Extract the (X, Y) coordinate from the center of the cell holding the provided text.  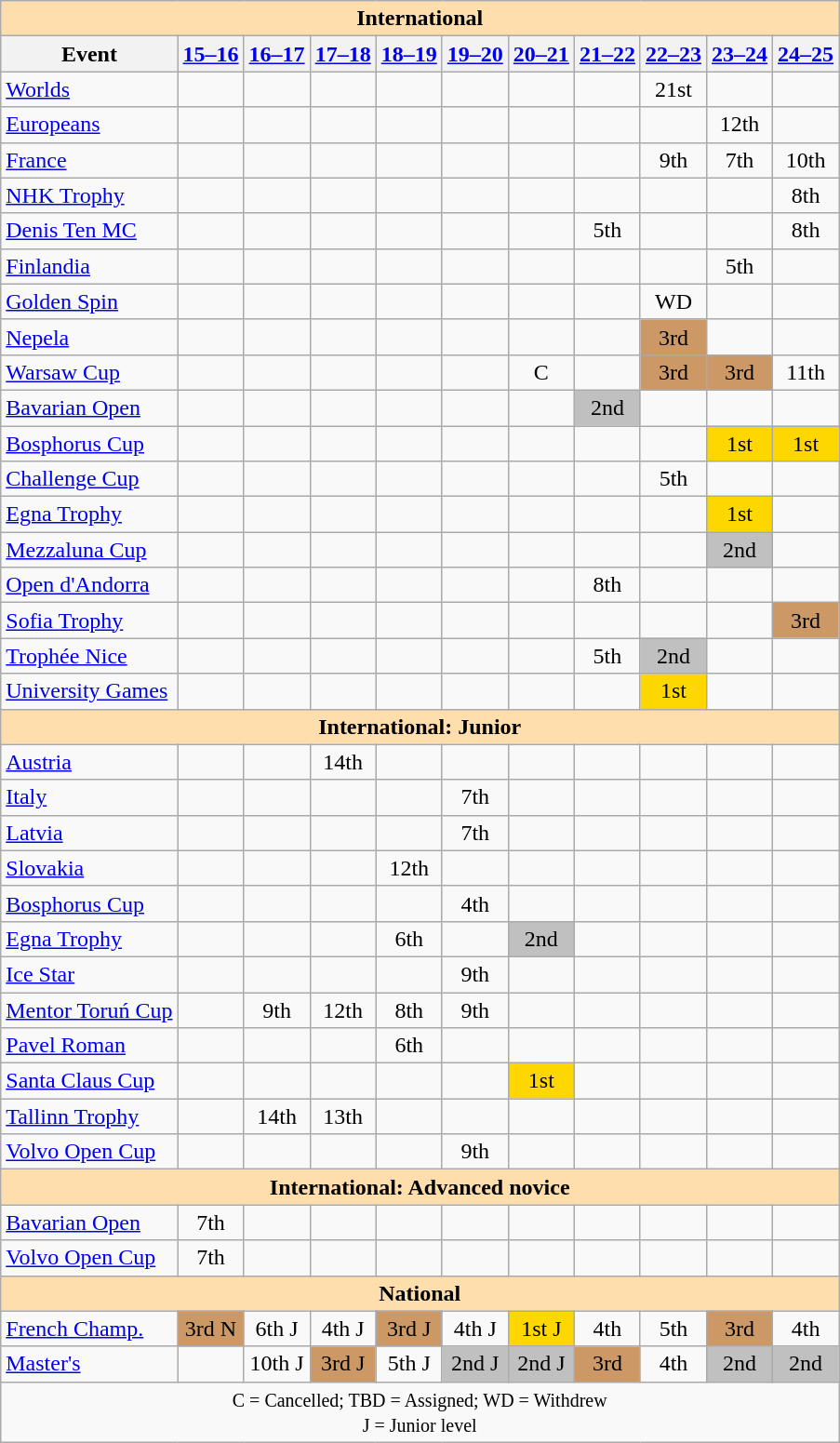
21–22 (607, 54)
WD (673, 301)
Open d'Andorra (89, 585)
Challenge Cup (89, 479)
Santa Claus Cup (89, 1081)
10th (806, 160)
Tallinn Trophy (89, 1116)
22–23 (673, 54)
Latvia (89, 833)
Denis Ten MC (89, 231)
Trophée Nice (89, 656)
19–20 (474, 54)
16–17 (277, 54)
21st (673, 89)
International (420, 19)
University Games (89, 691)
20–21 (541, 54)
13th (342, 1116)
France (89, 160)
C (541, 372)
National (420, 1293)
11th (806, 372)
Event (89, 54)
Ice Star (89, 974)
Finlandia (89, 266)
Europeans (89, 125)
17–18 (342, 54)
Mentor Toruń Cup (89, 1009)
15–16 (210, 54)
5th J (409, 1364)
C = Cancelled; TBD = Assigned; WD = Withdrew J = Junior level (420, 1412)
1st J (541, 1329)
10th J (277, 1364)
6th J (277, 1329)
International: Advanced novice (420, 1187)
NHK Trophy (89, 195)
Sofia Trophy (89, 621)
18–19 (409, 54)
French Champ. (89, 1329)
International: Junior (420, 727)
Austria (89, 762)
Worlds (89, 89)
Golden Spin (89, 301)
Pavel Roman (89, 1046)
Slovakia (89, 868)
Warsaw Cup (89, 372)
24–25 (806, 54)
Nepela (89, 337)
23–24 (740, 54)
Master's (89, 1364)
3rd N (210, 1329)
Mezzaluna Cup (89, 550)
Italy (89, 797)
